Search for the cell housing the specified text and yield its (X, Y) center coordinate. 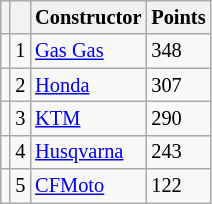
243 (178, 152)
1 (20, 51)
Points (178, 17)
4 (20, 152)
3 (20, 118)
348 (178, 51)
CFMoto (88, 186)
5 (20, 186)
2 (20, 85)
Honda (88, 85)
122 (178, 186)
Gas Gas (88, 51)
307 (178, 85)
290 (178, 118)
Constructor (88, 17)
Husqvarna (88, 152)
KTM (88, 118)
